Capture the cell that displays the provided text and extract its (x, y) central coordinate. 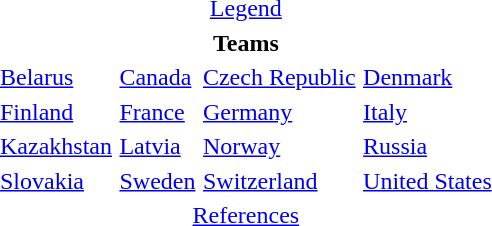
Czech Republic (279, 77)
France (158, 112)
Canada (158, 77)
Latvia (158, 147)
Norway (279, 147)
Sweden (158, 181)
Germany (279, 112)
Switzerland (279, 181)
